Capture the cell that displays the provided text and extract its (X, Y) central coordinate. 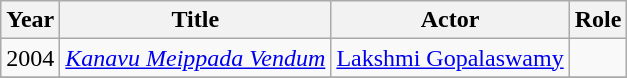
Title (196, 20)
Year (30, 20)
Actor (450, 20)
2004 (30, 58)
Kanavu Meippada Vendum (196, 58)
Lakshmi Gopalaswamy (450, 58)
Role (598, 20)
